Find where the given text appears and provide that cell's center as [x, y] coordinate. 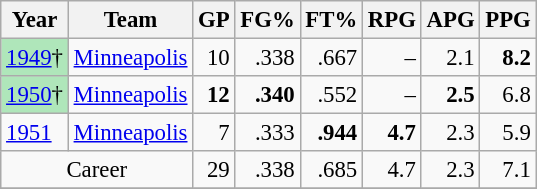
2.1 [450, 58]
.333 [268, 133]
FG% [268, 20]
GP [214, 20]
7.1 [508, 170]
PPG [508, 20]
FT% [332, 20]
10 [214, 58]
Career [97, 170]
12 [214, 95]
5.9 [508, 133]
1951 [35, 133]
6.8 [508, 95]
8.2 [508, 58]
.552 [332, 95]
.944 [332, 133]
7 [214, 133]
APG [450, 20]
2.5 [450, 95]
.340 [268, 95]
Team [130, 20]
29 [214, 170]
.685 [332, 170]
1950† [35, 95]
Year [35, 20]
.667 [332, 58]
RPG [392, 20]
1949† [35, 58]
